Identify which cell holds the provided text, then report its [X, Y] central coordinate. 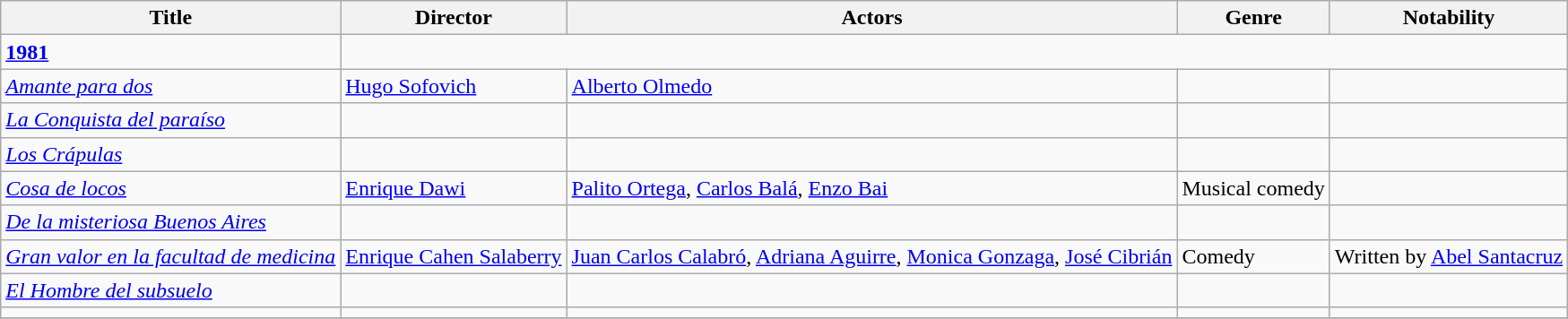
Alberto Olmedo [871, 86]
Juan Carlos Calabró, Adriana Aguirre, Monica Gonzaga, José Cibrián [871, 256]
Cosa de locos [170, 188]
El Hombre del subsuelo [170, 290]
Director [454, 18]
Comedy [1253, 256]
Amante para dos [170, 86]
De la misteriosa Buenos Aires [170, 222]
Enrique Dawi [454, 188]
Written by Abel Santacruz [1449, 256]
1981 [170, 52]
Gran valor en la facultad de medicina [170, 256]
Musical comedy [1253, 188]
La Conquista del paraíso [170, 120]
Title [170, 18]
Enrique Cahen Salaberry [454, 256]
Hugo Sofovich [454, 86]
Notability [1449, 18]
Actors [871, 18]
Genre [1253, 18]
Los Crápulas [170, 154]
Palito Ortega, Carlos Balá, Enzo Bai [871, 188]
